Output the (X, Y) coordinate of the center of the cell containing the given text.  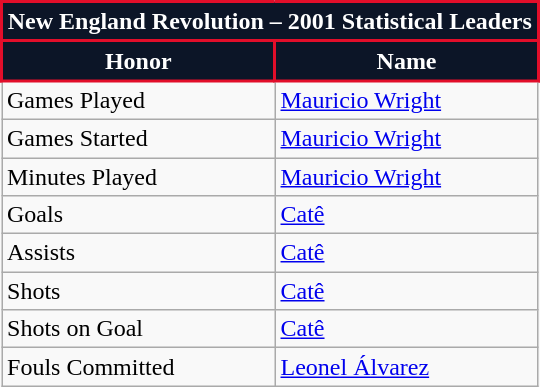
Fouls Committed (138, 367)
Games Played (138, 100)
Minutes Played (138, 177)
Goals (138, 215)
Honor (138, 61)
Shots (138, 291)
Leonel Álvarez (406, 367)
New England Revolution – 2001 Statistical Leaders (270, 22)
Games Started (138, 138)
Assists (138, 253)
Name (406, 61)
Shots on Goal (138, 329)
